For the text-containing cell, return its midpoint in (x, y) coordinate format. 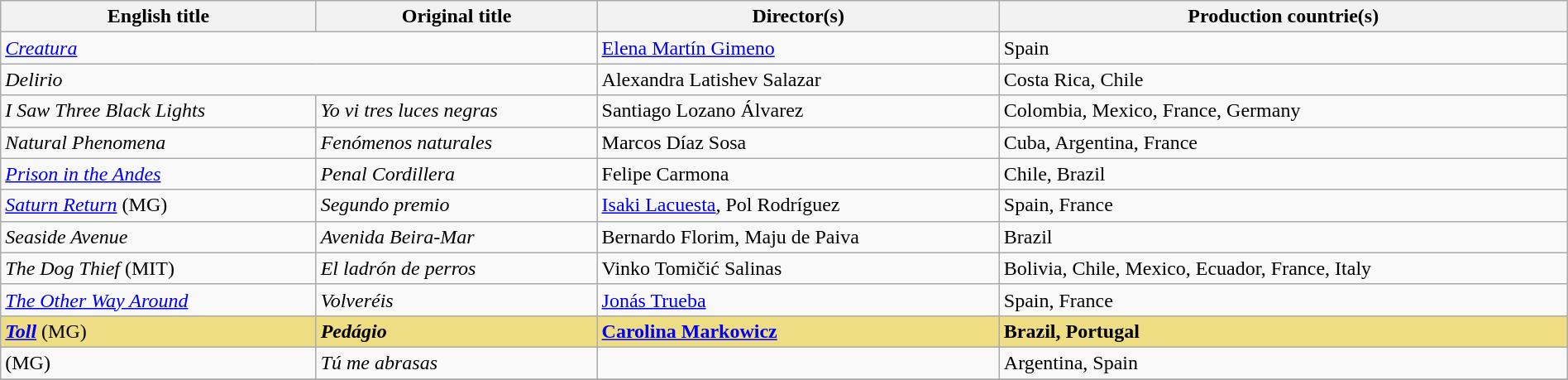
Jonás Trueba (798, 300)
English title (159, 17)
Segundo premio (457, 205)
(MG) (159, 363)
Santiago Lozano Álvarez (798, 111)
The Dog Thief (MIT) (159, 268)
Marcos Díaz Sosa (798, 142)
Chile, Brazil (1284, 174)
Volveréis (457, 300)
Penal Cordillera (457, 174)
Saturn Return (MG) (159, 205)
Colombia, Mexico, France, Germany (1284, 111)
Yo vi tres luces negras (457, 111)
Pedágio (457, 331)
I Saw Three Black Lights (159, 111)
Production countrie(s) (1284, 17)
Tú me abrasas (457, 363)
Cuba, Argentina, France (1284, 142)
El ladrón de perros (457, 268)
Director(s) (798, 17)
Delirio (299, 79)
Natural Phenomena (159, 142)
Bernardo Florim, Maju de Paiva (798, 237)
Toll (MG) (159, 331)
Bolivia, Chile, Mexico, Ecuador, France, Italy (1284, 268)
Brazil (1284, 237)
Brazil, Portugal (1284, 331)
Elena Martín Gimeno (798, 48)
Alexandra Latishev Salazar (798, 79)
Fenómenos naturales (457, 142)
Prison in the Andes (159, 174)
Vinko Tomičić Salinas (798, 268)
Carolina Markowicz (798, 331)
Argentina, Spain (1284, 363)
Seaside Avenue (159, 237)
Isaki Lacuesta, Pol Rodríguez (798, 205)
Spain (1284, 48)
Creatura (299, 48)
Felipe Carmona (798, 174)
The Other Way Around (159, 300)
Costa Rica, Chile (1284, 79)
Avenida Beira-Mar (457, 237)
Original title (457, 17)
